Detect which cell encompasses the target text, then output its (x, y) center coordinate. 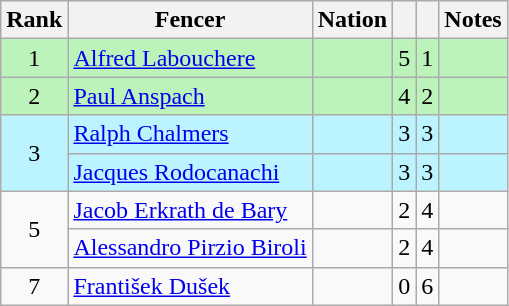
Paul Anspach (190, 96)
0 (404, 286)
Notes (473, 20)
Ralph Chalmers (190, 134)
Rank (34, 20)
6 (428, 286)
Nation (352, 20)
Jacques Rodocanachi (190, 172)
Jacob Erkrath de Bary (190, 210)
Fencer (190, 20)
František Dušek (190, 286)
7 (34, 286)
Alessandro Pirzio Biroli (190, 248)
Alfred Labouchere (190, 58)
